Detect which cell encompasses the target text, then output its [x, y] center coordinate. 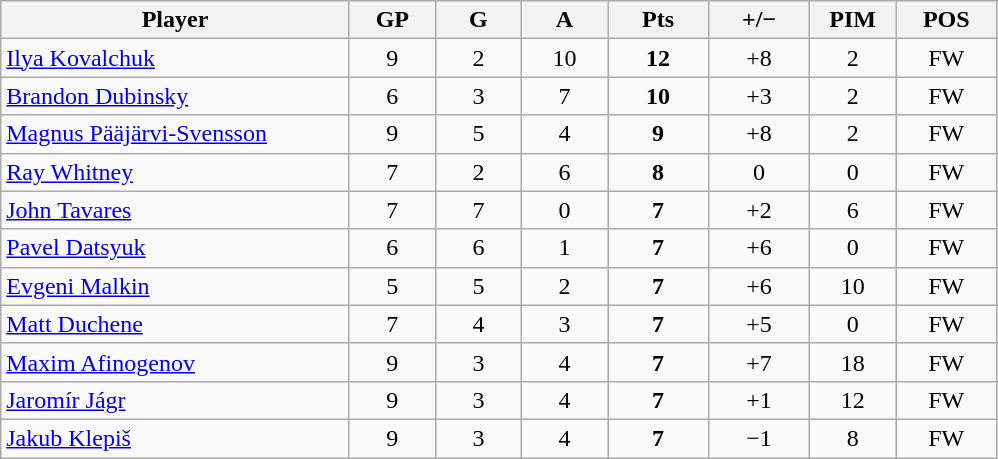
Evgeni Malkin [176, 286]
Player [176, 20]
GP [392, 20]
+3 [760, 96]
Pavel Datsyuk [176, 248]
+/− [760, 20]
A [564, 20]
+5 [760, 324]
+2 [760, 210]
1 [564, 248]
Ilya Kovalchuk [176, 58]
John Tavares [176, 210]
+7 [760, 362]
−1 [760, 438]
Pts [658, 20]
Jakub Klepiš [176, 438]
G [478, 20]
18 [853, 362]
Ray Whitney [176, 172]
Magnus Pääjärvi-Svensson [176, 134]
POS [946, 20]
Matt Duchene [176, 324]
+1 [760, 400]
PIM [853, 20]
Brandon Dubinsky [176, 96]
Jaromír Jágr [176, 400]
Maxim Afinogenov [176, 362]
